Provide the (X, Y) coordinate of the cell's center where the given text is located.  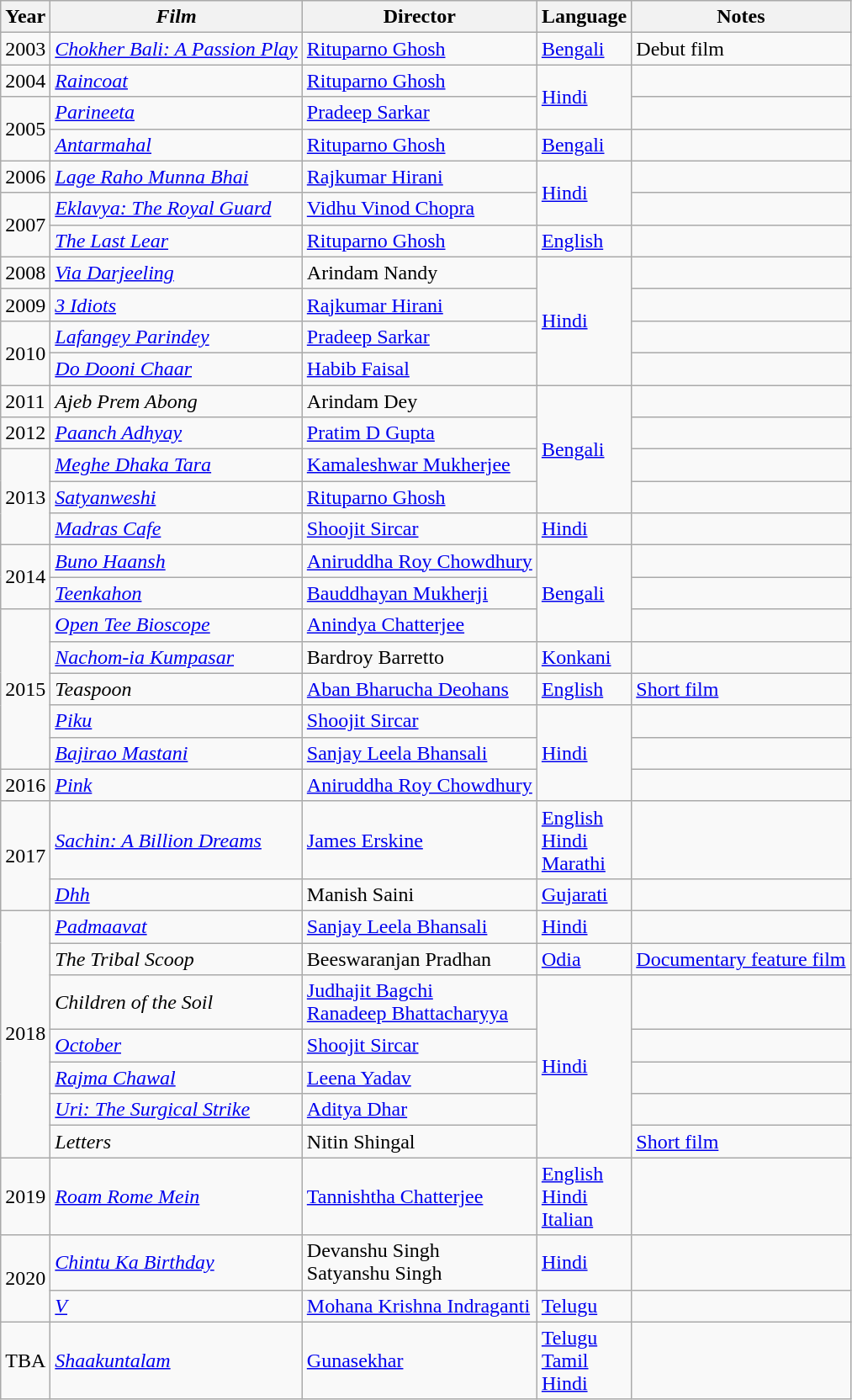
Debut film (741, 49)
Children of the Soil (177, 1003)
Year (25, 17)
Gunasekhar (419, 1360)
EnglishHindiItalian (584, 1196)
Roam Rome Mein (177, 1196)
2016 (25, 785)
Bauddhayan Mukherji (419, 593)
Gujarati (584, 894)
2008 (25, 273)
Film (177, 17)
Anindya Chatterjee (419, 625)
Paanch Adhyay (177, 433)
2005 (25, 129)
Bardroy Barretto (419, 657)
Teaspoon (177, 689)
Dhh (177, 894)
Do Dooni Chaar (177, 369)
Uri: The Surgical Strike (177, 1110)
Konkani (584, 657)
2004 (25, 81)
Arindam Nandy (419, 273)
Piku (177, 721)
2010 (25, 353)
Habib Faisal (419, 369)
Eklavya: The Royal Guard (177, 209)
Chintu Ka Birthday (177, 1262)
2019 (25, 1196)
Lafangey Parindey (177, 337)
EnglishHindiMarathi (584, 840)
Odia (584, 958)
Lage Raho Munna Bhai (177, 177)
Satyanweshi (177, 497)
Sachin: A Billion Dreams (177, 840)
Vidhu Vinod Chopra (419, 209)
Teenkahon (177, 593)
Bajirao Mastani (177, 753)
Raincoat (177, 81)
Aditya Dhar (419, 1110)
3 Idiots (177, 305)
TBA (25, 1360)
2013 (25, 497)
October (177, 1046)
Letters (177, 1142)
V (177, 1306)
Language (584, 17)
Mohana Krishna Indraganti (419, 1306)
Buno Haansh (177, 561)
Telugu (584, 1306)
Chokher Bali: A Passion Play (177, 49)
Ajeb Prem Abong (177, 401)
Padmaavat (177, 926)
2012 (25, 433)
Rajma Chawal (177, 1078)
Arindam Dey (419, 401)
2018 (25, 1033)
2017 (25, 856)
Antarmahal (177, 145)
The Tribal Scoop (177, 958)
Tannishtha Chatterjee (419, 1196)
Devanshu SinghSatyanshu Singh (419, 1262)
Nachom-ia Kumpasar (177, 657)
Aban Bharucha Deohans (419, 689)
2006 (25, 177)
Manish Saini (419, 894)
2011 (25, 401)
Pratim D Gupta (419, 433)
Director (419, 17)
Madras Cafe (177, 529)
2003 (25, 49)
Pink (177, 785)
Parineeta (177, 113)
Leena Yadav (419, 1078)
Beeswaranjan Pradhan (419, 958)
2020 (25, 1279)
James Erskine (419, 840)
Meghe Dhaka Tara (177, 465)
2015 (25, 689)
Notes (741, 17)
Shaakuntalam (177, 1360)
2009 (25, 305)
Nitin Shingal (419, 1142)
Via Darjeeling (177, 273)
The Last Lear (177, 241)
Kamaleshwar Mukherjee (419, 465)
2007 (25, 225)
Judhajit BagchiRanadeep Bhattacharyya (419, 1003)
TeluguTamilHindi (584, 1360)
2014 (25, 577)
Documentary feature film (741, 958)
Open Tee Bioscope (177, 625)
